Identify which cell holds the provided text, then report its [X, Y] central coordinate. 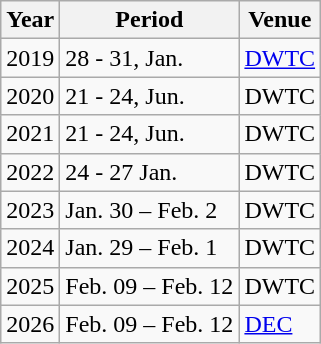
2020 [30, 96]
28 - 31, Jan. [150, 58]
24 - 27 Jan. [150, 172]
2021 [30, 134]
2024 [30, 248]
2023 [30, 210]
2025 [30, 286]
2019 [30, 58]
Venue [280, 20]
DEC [280, 324]
Jan. 29 – Feb. 1 [150, 248]
2026 [30, 324]
Period [150, 20]
Jan. 30 – Feb. 2 [150, 210]
Year [30, 20]
2022 [30, 172]
